Provide the [X, Y] coordinate of the cell's center where the given text is located.  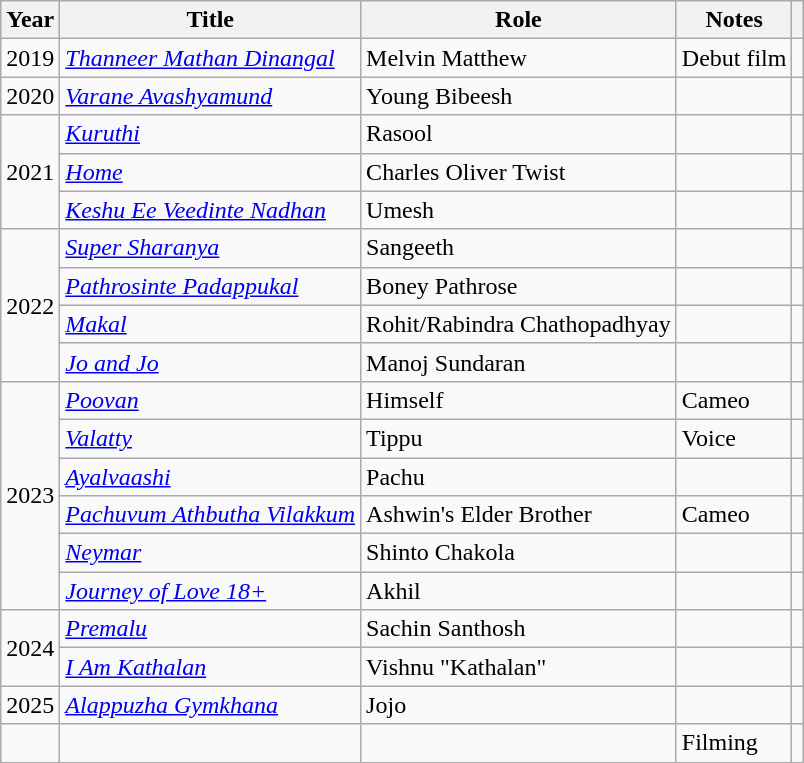
Sangeeth [519, 248]
Vishnu "Kathalan" [519, 667]
Umesh [519, 210]
Sachin Santhosh [519, 629]
Alappuzha Gymkhana [210, 705]
Rasool [519, 134]
Home [210, 172]
Akhil [519, 591]
2022 [30, 305]
Notes [734, 20]
Jo and Jo [210, 362]
2025 [30, 705]
Poovan [210, 400]
Charles Oliver Twist [519, 172]
Premalu [210, 629]
Rohit/Rabindra Chathopadhyay [519, 324]
Ashwin's Elder Brother [519, 515]
Keshu Ee Veedinte Nadhan [210, 210]
Thanneer Mathan Dinangal [210, 58]
Pachu [519, 477]
Pachuvum Athbutha Vilakkum [210, 515]
Year [30, 20]
Varane Avashyamund [210, 96]
Boney Pathrose [519, 286]
Ayalvaashi [210, 477]
Jojo [519, 705]
Title [210, 20]
Journey of Love 18+ [210, 591]
Melvin Matthew [519, 58]
Young Bibeesh [519, 96]
Makal [210, 324]
Shinto Chakola [519, 553]
Role [519, 20]
Super Sharanya [210, 248]
2019 [30, 58]
Kuruthi [210, 134]
Filming [734, 743]
Pathrosinte Padappukal [210, 286]
Himself [519, 400]
2023 [30, 495]
Tippu [519, 438]
2024 [30, 648]
Neymar [210, 553]
2021 [30, 172]
Valatty [210, 438]
Manoj Sundaran [519, 362]
2020 [30, 96]
I Am Kathalan [210, 667]
Debut film [734, 58]
Voice [734, 438]
